Search for the cell housing the specified text and yield its (x, y) center coordinate. 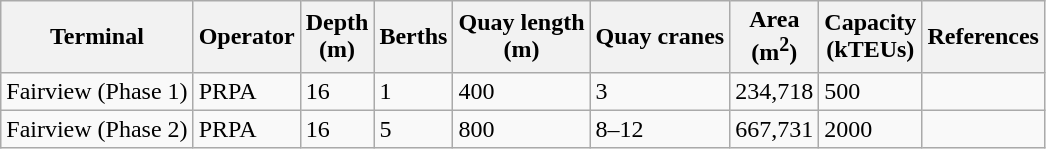
Area(m2) (774, 37)
2000 (870, 129)
Capacity(kTEUs) (870, 37)
800 (522, 129)
Fairview (Phase 1) (97, 91)
400 (522, 91)
1 (414, 91)
5 (414, 129)
Quay cranes (660, 37)
Depth(m) (337, 37)
Operator (246, 37)
Fairview (Phase 2) (97, 129)
References (984, 37)
3 (660, 91)
Berths (414, 37)
234,718 (774, 91)
Terminal (97, 37)
8–12 (660, 129)
667,731 (774, 129)
500 (870, 91)
Quay length(m) (522, 37)
